Provide the (x, y) coordinate of the cell's center where the given text is located.  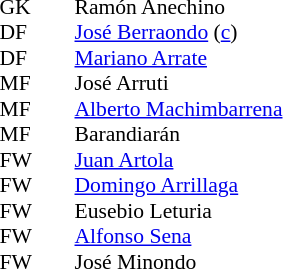
Alberto Machimbarrena (179, 109)
José Berraondo (c) (179, 33)
Eusebio Leturia (179, 211)
Mariano Arrate (179, 58)
Barandiarán (179, 135)
Juan Artola (179, 160)
Domingo Arrillaga (179, 185)
Alfonso Sena (179, 237)
José Arruti (179, 83)
